Find where the given text appears and provide that cell's center as (X, Y) coordinate. 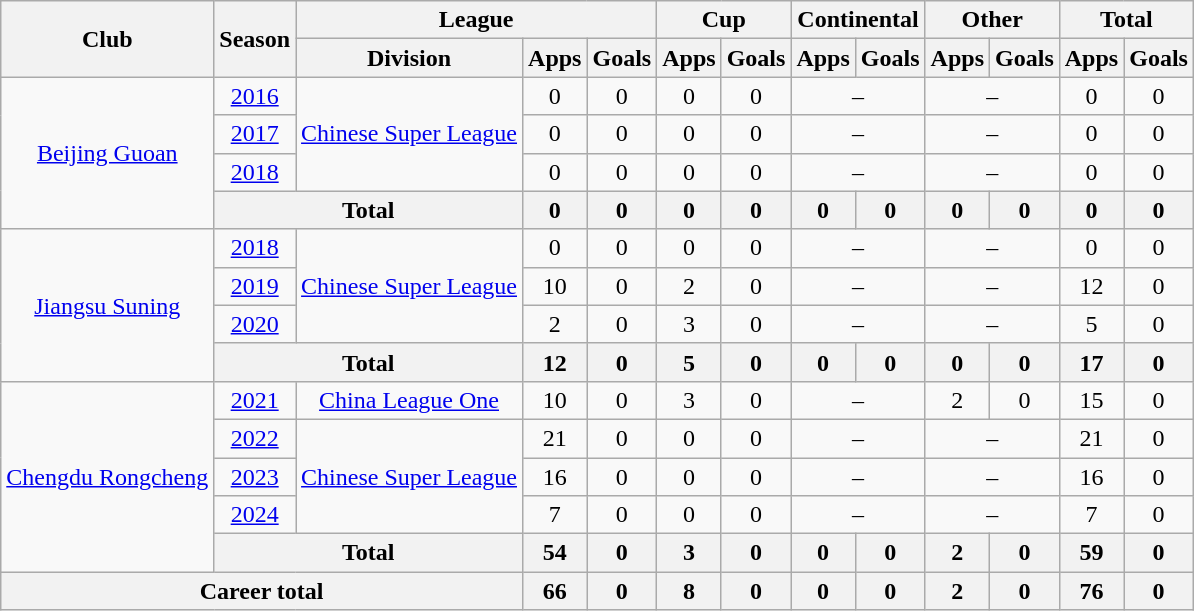
Career total (262, 591)
2023 (255, 477)
17 (1091, 362)
59 (1091, 553)
Jiangsu Suning (108, 305)
2021 (255, 400)
League (476, 20)
2020 (255, 324)
Beijing Guoan (108, 153)
2024 (255, 515)
76 (1091, 591)
Chengdu Rongcheng (108, 476)
66 (555, 591)
2019 (255, 286)
Other (992, 20)
2016 (255, 96)
54 (555, 553)
Continental (858, 20)
8 (689, 591)
Club (108, 39)
Division (410, 58)
15 (1091, 400)
China League One (410, 400)
2022 (255, 438)
Season (255, 39)
Cup (724, 20)
2017 (255, 134)
